For the text-containing cell, return its midpoint in (x, y) coordinate format. 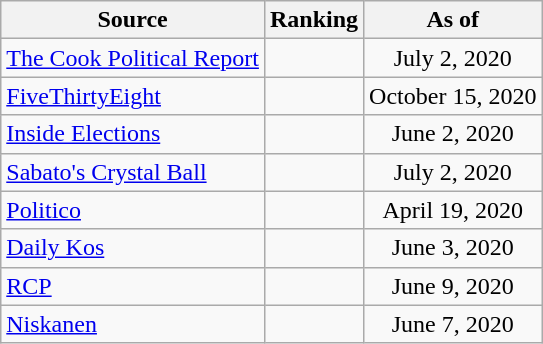
Source (133, 20)
Sabato's Crystal Ball (133, 172)
June 3, 2020 (453, 248)
Daily Kos (133, 248)
The Cook Political Report (133, 58)
FiveThirtyEight (133, 96)
April 19, 2020 (453, 210)
RCP (133, 286)
June 2, 2020 (453, 134)
October 15, 2020 (453, 96)
June 9, 2020 (453, 286)
Ranking (314, 20)
As of (453, 20)
June 7, 2020 (453, 324)
Niskanen (133, 324)
Inside Elections (133, 134)
Politico (133, 210)
